For the text-containing cell, return its midpoint in (x, y) coordinate format. 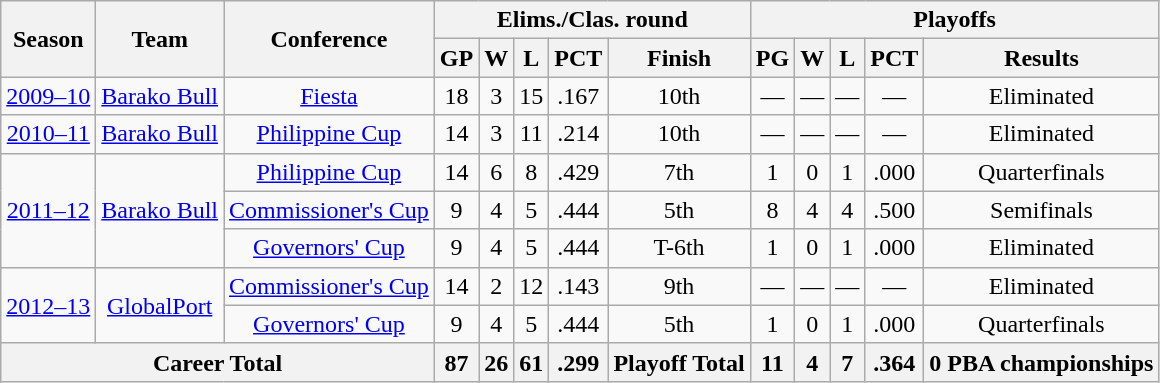
Fiesta (330, 96)
Playoff Total (679, 362)
GlobalPort (160, 305)
.364 (894, 362)
GP (456, 58)
6 (496, 172)
.143 (578, 286)
T-6th (679, 248)
.167 (578, 96)
18 (456, 96)
Semifinals (1042, 210)
7 (848, 362)
Conference (330, 39)
2011–12 (48, 210)
.299 (578, 362)
2012–13 (48, 305)
0 PBA championships (1042, 362)
2010–11 (48, 134)
Season (48, 39)
PG (772, 58)
Finish (679, 58)
2009–10 (48, 96)
9th (679, 286)
Elims./Clas. round (592, 20)
Playoffs (954, 20)
7th (679, 172)
Career Total (218, 362)
12 (532, 286)
Team (160, 39)
87 (456, 362)
15 (532, 96)
.429 (578, 172)
Results (1042, 58)
26 (496, 362)
.214 (578, 134)
2 (496, 286)
61 (532, 362)
.500 (894, 210)
